Pinpoint the cell where the given text exists, returning its (x, y) midpoint coordinate. 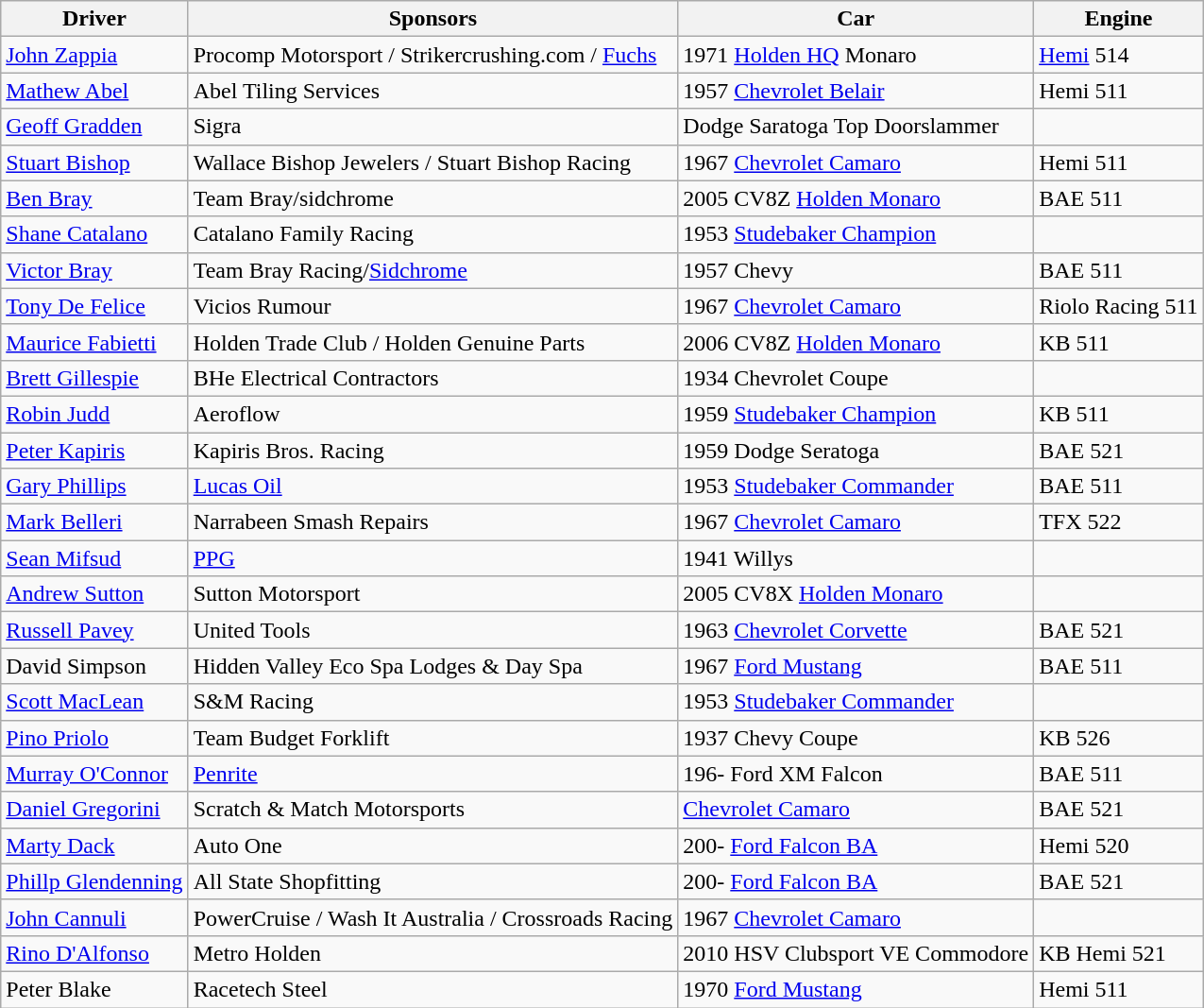
2005 CV8X Holden Monaro (856, 594)
KB Hemi 521 (1119, 953)
1971 Holden HQ Monaro (856, 55)
Peter Blake (94, 989)
S&M Racing (432, 702)
Sean Mifsud (94, 558)
Phillp Glendenning (94, 881)
Murray O'Connor (94, 774)
Scratch & Match Motorsports (432, 810)
Andrew Sutton (94, 594)
1957 Chevrolet Belair (856, 91)
All State Shopfitting (432, 881)
Daniel Gregorini (94, 810)
Gary Phillips (94, 487)
TFX 522 (1119, 522)
1970 Ford Mustang (856, 989)
Procomp Motorsport / Strikercrushing.com / Fuchs (432, 55)
1941 Willys (856, 558)
Holden Trade Club / Holden Genuine Parts (432, 342)
Sutton Motorsport (432, 594)
Team Bray/sidchrome (432, 198)
2010 HSV Clubsport VE Commodore (856, 953)
Marty Dack (94, 846)
Abel Tiling Services (432, 91)
Stuart Bishop (94, 162)
Aeroflow (432, 414)
1959 Dodge Seratoga (856, 451)
2006 CV8Z Holden Monaro (856, 342)
Hemi 514 (1119, 55)
1937 Chevy Coupe (856, 738)
Tony De Felice (94, 306)
Sigra (432, 127)
Team Bray Racing/Sidchrome (432, 270)
Wallace Bishop Jewelers / Stuart Bishop Racing (432, 162)
Brett Gillespie (94, 378)
Peter Kapiris (94, 451)
Mathew Abel (94, 91)
Russell Pavey (94, 630)
Mark Belleri (94, 522)
Team Budget Forklift (432, 738)
Engine (1119, 19)
KB 526 (1119, 738)
BHe Electrical Contractors (432, 378)
196- Ford XM Falcon (856, 774)
2005 CV8Z Holden Monaro (856, 198)
Dodge Saratoga Top Doorslammer (856, 127)
David Simpson (94, 666)
Auto One (432, 846)
Metro Holden (432, 953)
John Cannuli (94, 917)
Penrite (432, 774)
Hidden Valley Eco Spa Lodges & Day Spa (432, 666)
Driver (94, 19)
Racetech Steel (432, 989)
Sponsors (432, 19)
Car (856, 19)
1934 Chevrolet Coupe (856, 378)
Vicios Rumour (432, 306)
Rino D'Alfonso (94, 953)
Catalano Family Racing (432, 234)
PPG (432, 558)
1967 Ford Mustang (856, 666)
Ben Bray (94, 198)
Geoff Gradden (94, 127)
United Tools (432, 630)
Pino Priolo (94, 738)
1963 Chevrolet Corvette (856, 630)
Robin Judd (94, 414)
1959 Studebaker Champion (856, 414)
PowerCruise / Wash It Australia / Crossroads Racing (432, 917)
Kapiris Bros. Racing (432, 451)
Scott MacLean (94, 702)
1957 Chevy (856, 270)
John Zappia (94, 55)
Shane Catalano (94, 234)
Chevrolet Camaro (856, 810)
Maurice Fabietti (94, 342)
Victor Bray (94, 270)
Lucas Oil (432, 487)
Narrabeen Smash Repairs (432, 522)
Hemi 520 (1119, 846)
1953 Studebaker Champion (856, 234)
Riolo Racing 511 (1119, 306)
